Capture the cell that displays the provided text and extract its [X, Y] central coordinate. 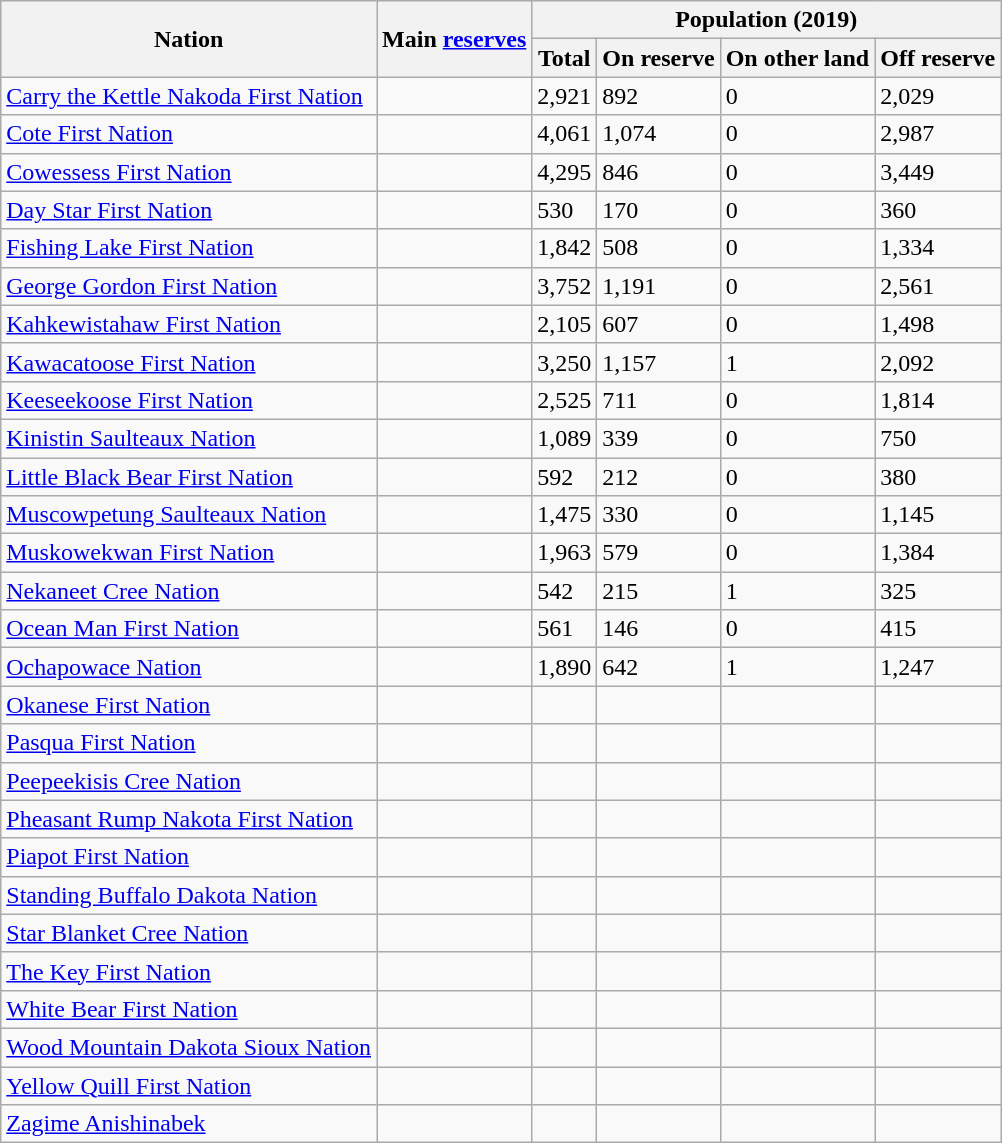
530 [564, 210]
2,921 [564, 96]
Nekaneet Cree Nation [189, 591]
Off reserve [938, 58]
Star Blanket Cree Nation [189, 933]
215 [658, 591]
3,449 [938, 172]
Peepeekisis Cree Nation [189, 781]
3,250 [564, 362]
607 [658, 324]
Zagime Anishinabek [189, 1124]
642 [658, 667]
561 [564, 629]
146 [658, 629]
1,384 [938, 553]
1,334 [938, 248]
4,295 [564, 172]
Kinistin Saulteaux Nation [189, 438]
Nation [189, 39]
Fishing Lake First Nation [189, 248]
Muskowekwan First Nation [189, 553]
1,890 [564, 667]
Wood Mountain Dakota Sioux Nation [189, 1047]
892 [658, 96]
1,475 [564, 515]
Ochapowace Nation [189, 667]
579 [658, 553]
330 [658, 515]
1,842 [564, 248]
Carry the Kettle Nakoda First Nation [189, 96]
Population (2019) [766, 20]
2,105 [564, 324]
1,089 [564, 438]
750 [938, 438]
Total [564, 58]
325 [938, 591]
1,498 [938, 324]
711 [658, 400]
1,145 [938, 515]
170 [658, 210]
Standing Buffalo Dakota Nation [189, 895]
Ocean Man First Nation [189, 629]
1,814 [938, 400]
846 [658, 172]
2,987 [938, 134]
The Key First Nation [189, 971]
Cowessess First Nation [189, 172]
360 [938, 210]
2,029 [938, 96]
Main reserves [454, 39]
Kawacatoose First Nation [189, 362]
339 [658, 438]
508 [658, 248]
415 [938, 629]
542 [564, 591]
On other land [798, 58]
212 [658, 477]
On reserve [658, 58]
White Bear First Nation [189, 1009]
592 [564, 477]
2,092 [938, 362]
Muscowpetung Saulteaux Nation [189, 515]
4,061 [564, 134]
Day Star First Nation [189, 210]
1,074 [658, 134]
George Gordon First Nation [189, 286]
1,191 [658, 286]
Kahkewistahaw First Nation [189, 324]
Piapot First Nation [189, 857]
1,157 [658, 362]
Cote First Nation [189, 134]
2,525 [564, 400]
Pheasant Rump Nakota First Nation [189, 819]
3,752 [564, 286]
2,561 [938, 286]
Little Black Bear First Nation [189, 477]
Okanese First Nation [189, 705]
Yellow Quill First Nation [189, 1085]
380 [938, 477]
1,963 [564, 553]
Pasqua First Nation [189, 743]
1,247 [938, 667]
Keeseekoose First Nation [189, 400]
